Provide the [X, Y] coordinate of the cell's center where the given text is located.  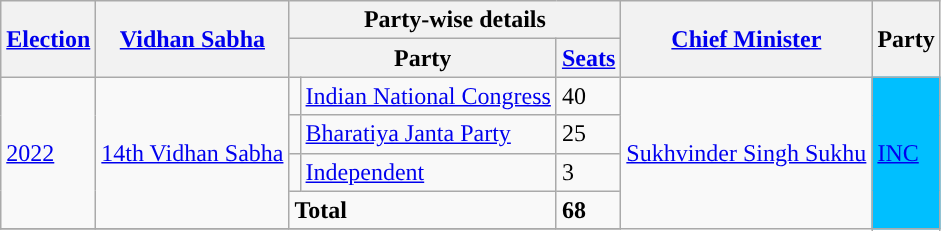
Indian National Congress [428, 96]
Seats [588, 58]
2022 [48, 153]
40 [588, 96]
Sukhvinder Singh Sukhu [746, 153]
INC [906, 153]
Party-wise details [455, 20]
Independent [428, 172]
25 [588, 134]
Election [48, 39]
14th Vidhan Sabha [192, 153]
3 [588, 172]
68 [588, 210]
Vidhan Sabha [192, 39]
Chief Minister [746, 39]
Total [422, 210]
Bharatiya Janta Party [428, 134]
